Capture the cell that displays the provided text and extract its [x, y] central coordinate. 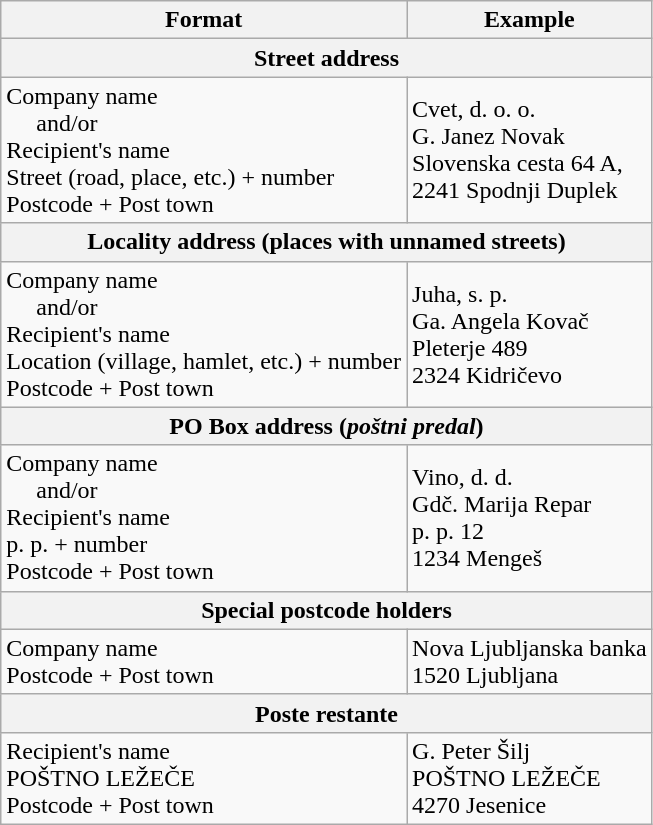
Company name and/orRecipient's nameLocation (village, hamlet, etc.) + numberPostcode + Post town [204, 334]
Company name and/orRecipient's namep. p. + numberPostcode + Post town [204, 518]
G. Peter ŠiljPOŠTNO LEŽEČE4270 Jesenice [530, 778]
Poste restante [326, 713]
Juha, s. p.Ga. Angela KovačPleterje 4892324 Kidričevo [530, 334]
Example [530, 20]
Locality address (places with unnamed streets) [326, 242]
Cvet, d. o. o.G. Janez NovakSlovenska cesta 64 A,2241 Spodnji Duplek [530, 150]
PO Box address (poštni predal) [326, 426]
Company name and/orRecipient's nameStreet (road, place, etc.) + numberPostcode + Post town [204, 150]
Format [204, 20]
Vino, d. d.Gdč. Marija Reparp. p. 121234 Mengeš [530, 518]
Street address [326, 58]
Company namePostcode + Post town [204, 662]
Recipient's namePOŠTNO LEŽEČEPostcode + Post town [204, 778]
Nova Ljubljanska banka1520 Ljubljana [530, 662]
Special postcode holders [326, 610]
